Output the [x, y] coordinate of the center of the cell containing the given text.  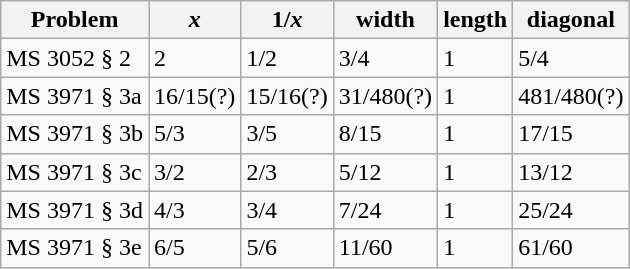
Problem [75, 20]
3/5 [287, 134]
11/60 [385, 248]
5/12 [385, 172]
diagonal [571, 20]
length [476, 20]
4/3 [194, 210]
1/2 [287, 58]
MS 3971 § 3d [75, 210]
7/24 [385, 210]
width [385, 20]
5/6 [287, 248]
31/480(?) [385, 96]
5/3 [194, 134]
17/15 [571, 134]
MS 3052 § 2 [75, 58]
1/x [287, 20]
16/15(?) [194, 96]
2/3 [287, 172]
x [194, 20]
481/480(?) [571, 96]
61/60 [571, 248]
6/5 [194, 248]
5/4 [571, 58]
2 [194, 58]
MS 3971 § 3c [75, 172]
MS 3971 § 3e [75, 248]
3/2 [194, 172]
MS 3971 § 3a [75, 96]
25/24 [571, 210]
8/15 [385, 134]
MS 3971 § 3b [75, 134]
15/16(?) [287, 96]
13/12 [571, 172]
